Scan for the cell matching the given text and deliver its [X, Y] coordinate at center. 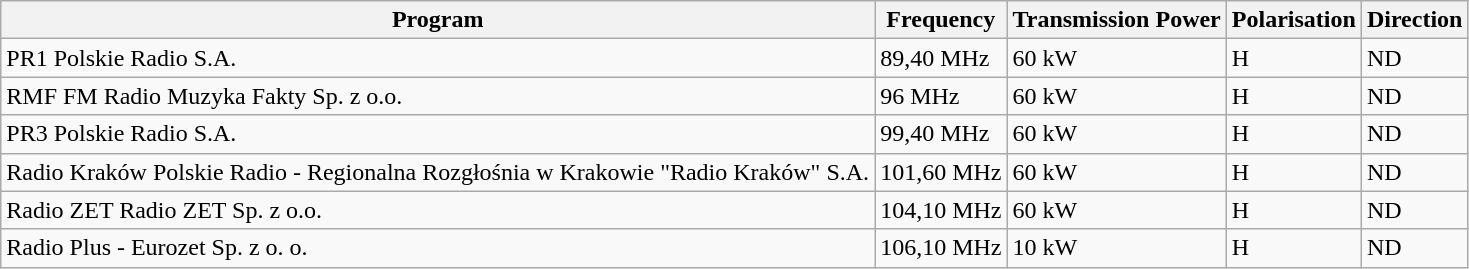
96 MHz [941, 96]
Polarisation [1294, 20]
106,10 MHz [941, 248]
RMF FM Radio Muzyka Fakty Sp. z o.o. [438, 96]
101,60 MHz [941, 172]
Direction [1414, 20]
Radio ZET Radio ZET Sp. z o.o. [438, 210]
Frequency [941, 20]
PR3 Polskie Radio S.A. [438, 134]
Radio Plus - Eurozet Sp. z o. o. [438, 248]
Transmission Power [1116, 20]
99,40 MHz [941, 134]
Program [438, 20]
10 kW [1116, 248]
Radio Kraków Polskie Radio - Regionalna Rozgłośnia w Krakowie "Radio Kraków" S.A. [438, 172]
104,10 MHz [941, 210]
PR1 Polskie Radio S.A. [438, 58]
89,40 MHz [941, 58]
